Scan for the cell matching the given text and deliver its (X, Y) coordinate at center. 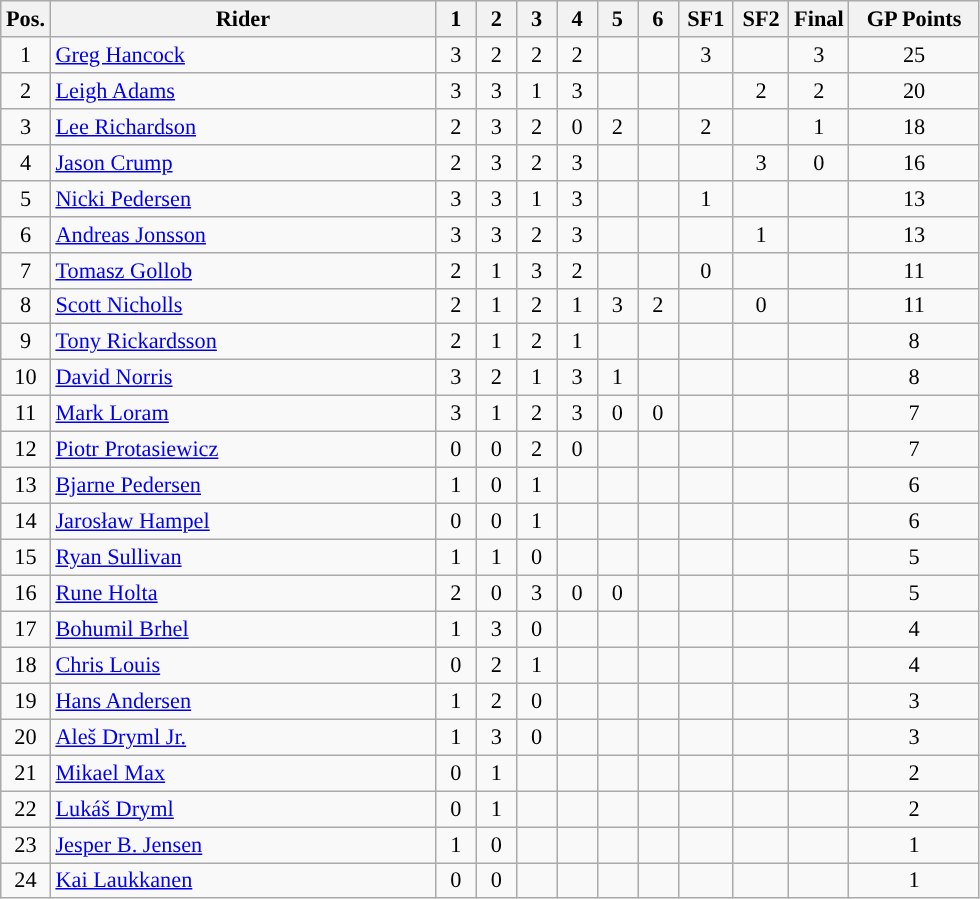
Lee Richardson (242, 126)
24 (26, 880)
25 (914, 55)
Greg Hancock (242, 55)
Scott Nicholls (242, 306)
Lukáš Dryml (242, 809)
Bohumil Brhel (242, 629)
SF2 (760, 19)
Aleš Dryml Jr. (242, 737)
23 (26, 844)
Jason Crump (242, 162)
Bjarne Pedersen (242, 485)
Final (819, 19)
19 (26, 701)
10 (26, 378)
14 (26, 521)
Andreas Jonsson (242, 234)
Rider (242, 19)
Pos. (26, 19)
SF1 (706, 19)
David Norris (242, 378)
15 (26, 557)
9 (26, 342)
Tony Rickardsson (242, 342)
Ryan Sullivan (242, 557)
Nicki Pedersen (242, 198)
Leigh Adams (242, 90)
Rune Holta (242, 593)
12 (26, 450)
22 (26, 809)
17 (26, 629)
Kai Laukkanen (242, 880)
Jarosław Hampel (242, 521)
Hans Andersen (242, 701)
Jesper B. Jensen (242, 844)
Piotr Protasiewicz (242, 450)
Mark Loram (242, 414)
GP Points (914, 19)
21 (26, 773)
Chris Louis (242, 665)
Mikael Max (242, 773)
Tomasz Gollob (242, 270)
